Pinpoint the cell where the given text exists, returning its (X, Y) midpoint coordinate. 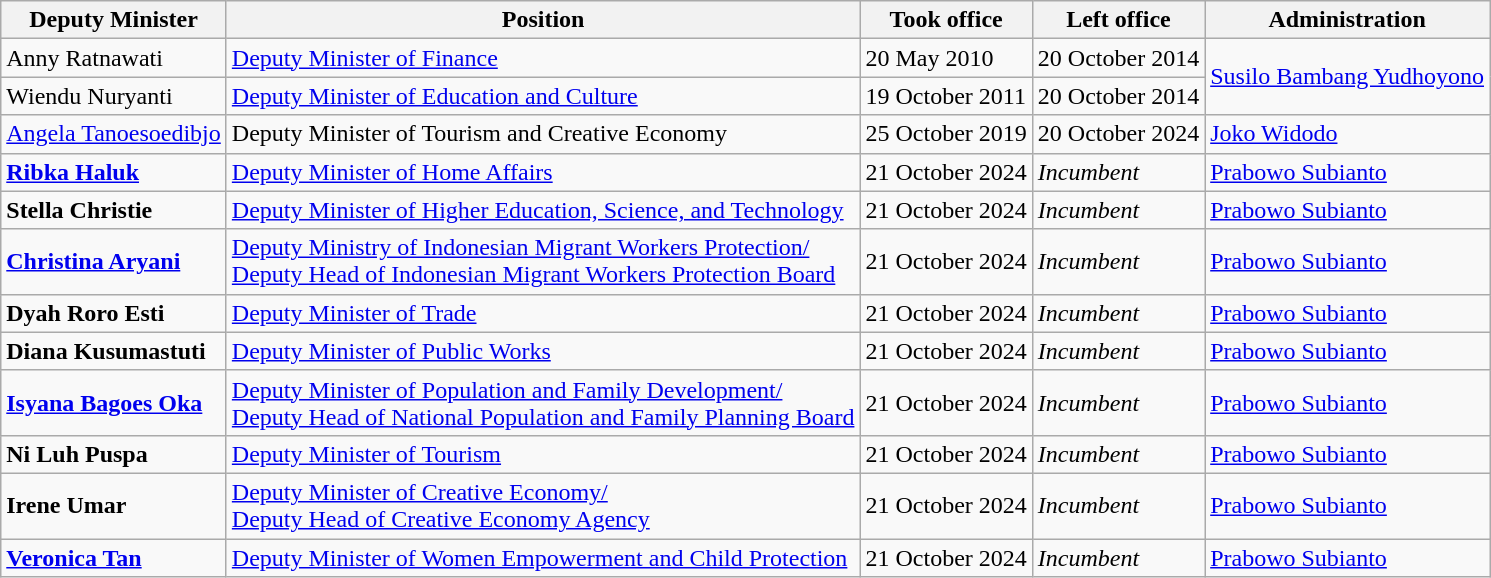
Susilo Bambang Yudhoyono (1348, 77)
Wiendu Nuryanti (114, 96)
Deputy Minister of Finance (543, 58)
Deputy Minister of Home Affairs (543, 172)
Angela Tanoesoedibjo (114, 134)
Diana Kusumastuti (114, 351)
Veronica Tan (114, 557)
Deputy Ministry of Indonesian Migrant Workers Protection/Deputy Head of Indonesian Migrant Workers Protection Board (543, 262)
Left office (1118, 20)
20 October 2024 (1118, 134)
19 October 2011 (946, 96)
Christina Aryani (114, 262)
Deputy Minister of Tourism (543, 454)
Deputy Minister of Education and Culture (543, 96)
Ribka Haluk (114, 172)
Administration (1348, 20)
Anny Ratnawati (114, 58)
Isyana Bagoes Oka (114, 402)
Irene Umar (114, 506)
Deputy Minister of Population and Family Development/Deputy Head of National Population and Family Planning Board (543, 402)
Joko Widodo (1348, 134)
Dyah Roro Esti (114, 313)
Deputy Minister of Trade (543, 313)
Deputy Minister of Higher Education, Science, and Technology (543, 210)
20 May 2010 (946, 58)
Took office (946, 20)
Ni Luh Puspa (114, 454)
Deputy Minister of Tourism and Creative Economy (543, 134)
Deputy Minister (114, 20)
Position (543, 20)
Stella Christie (114, 210)
Deputy Minister of Public Works (543, 351)
25 October 2019 (946, 134)
Deputy Minister of Women Empowerment and Child Protection (543, 557)
Deputy Minister of Creative Economy/Deputy Head of Creative Economy Agency (543, 506)
